For the text-containing cell, return its midpoint in (X, Y) coordinate format. 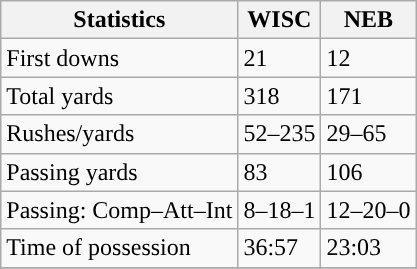
12–20–0 (368, 210)
Total yards (120, 96)
Passing: Comp–Att–Int (120, 210)
Passing yards (120, 172)
52–235 (280, 134)
12 (368, 58)
Statistics (120, 20)
171 (368, 96)
NEB (368, 20)
Rushes/yards (120, 134)
WISC (280, 20)
29–65 (368, 134)
First downs (120, 58)
23:03 (368, 248)
21 (280, 58)
8–18–1 (280, 210)
Time of possession (120, 248)
106 (368, 172)
83 (280, 172)
318 (280, 96)
36:57 (280, 248)
